Scan for the cell matching the given text and deliver its [x, y] coordinate at center. 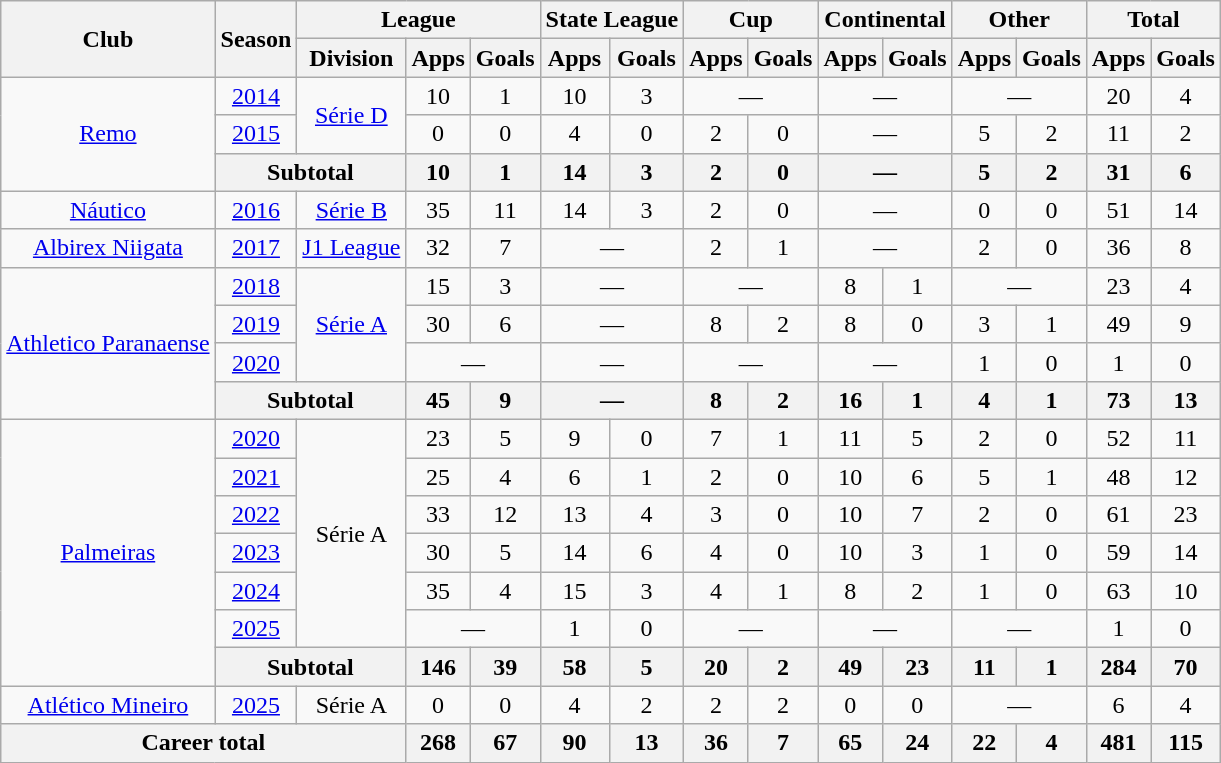
State League [612, 20]
Total [1153, 20]
Albirex Niigata [108, 248]
Season [256, 39]
Athletico Paranaense [108, 343]
25 [438, 477]
63 [1118, 591]
16 [850, 400]
24 [917, 743]
2024 [256, 591]
48 [1118, 477]
51 [1118, 210]
Club [108, 39]
Série D [352, 115]
45 [438, 400]
2021 [256, 477]
115 [1186, 743]
73 [1118, 400]
284 [1118, 667]
Career total [204, 743]
Palmeiras [108, 552]
2019 [256, 324]
Other [1019, 20]
268 [438, 743]
90 [574, 743]
32 [438, 248]
22 [984, 743]
Cup [751, 20]
33 [438, 515]
52 [1118, 438]
2014 [256, 96]
Continental [885, 20]
Division [352, 58]
39 [505, 667]
481 [1118, 743]
2015 [256, 134]
Náutico [108, 210]
31 [1118, 172]
146 [438, 667]
2017 [256, 248]
Série B [352, 210]
67 [505, 743]
League [418, 20]
2022 [256, 515]
2023 [256, 553]
70 [1186, 667]
59 [1118, 553]
Remo [108, 134]
Atlético Mineiro [108, 705]
58 [574, 667]
2018 [256, 286]
65 [850, 743]
J1 League [352, 248]
2016 [256, 210]
61 [1118, 515]
